Return the [X, Y] coordinate for the center point of the cell that contains the specified text.  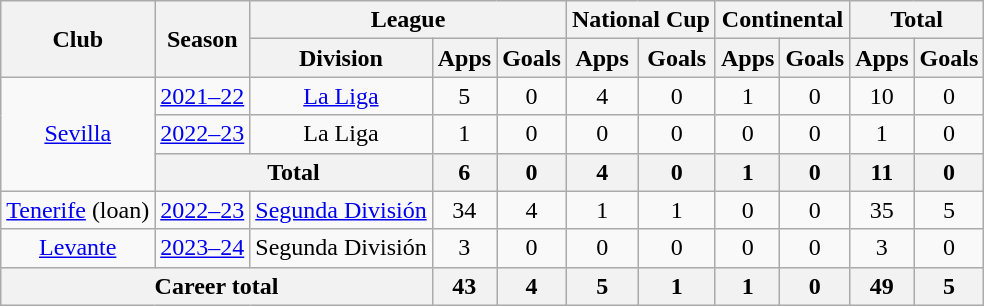
Continental [782, 20]
Club [78, 39]
Tenerife (loan) [78, 210]
2023–24 [202, 248]
National Cup [640, 20]
34 [464, 210]
49 [882, 286]
Sevilla [78, 134]
35 [882, 210]
10 [882, 96]
2021–22 [202, 96]
6 [464, 172]
League [408, 20]
43 [464, 286]
Levante [78, 248]
Division [341, 58]
Season [202, 39]
11 [882, 172]
Career total [216, 286]
